Determine the (X, Y) coordinate at the center of the cell enclosing the given text.  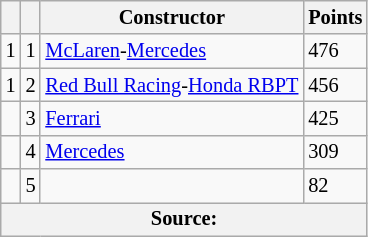
2 (31, 85)
309 (335, 152)
Ferrari (172, 118)
82 (335, 186)
Source: (184, 219)
Points (335, 17)
McLaren-Mercedes (172, 51)
425 (335, 118)
3 (31, 118)
5 (31, 186)
Mercedes (172, 152)
4 (31, 152)
476 (335, 51)
456 (335, 85)
Red Bull Racing-Honda RBPT (172, 85)
Constructor (172, 17)
